Locate the cell with the specified text and output its [x, y] center coordinate. 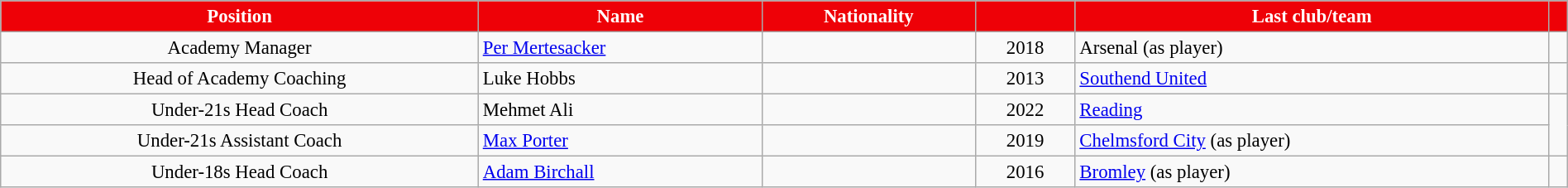
Luke Hobbs [620, 79]
Mehmet Ali [620, 110]
2018 [1025, 48]
Nationality [868, 17]
Bromley (as player) [1312, 172]
2022 [1025, 110]
Max Porter [620, 141]
Position [240, 17]
Reading [1312, 110]
Head of Academy Coaching [240, 79]
2016 [1025, 172]
Adam Birchall [620, 172]
Southend United [1312, 79]
Under-18s Head Coach [240, 172]
Under-21s Head Coach [240, 110]
2013 [1025, 79]
Academy Manager [240, 48]
Name [620, 17]
Last club/team [1312, 17]
2019 [1025, 141]
Under-21s Assistant Coach [240, 141]
Chelmsford City (as player) [1312, 141]
Per Mertesacker [620, 48]
Arsenal (as player) [1312, 48]
